Provide the (X, Y) coordinate of the cell's center where the given text is located.  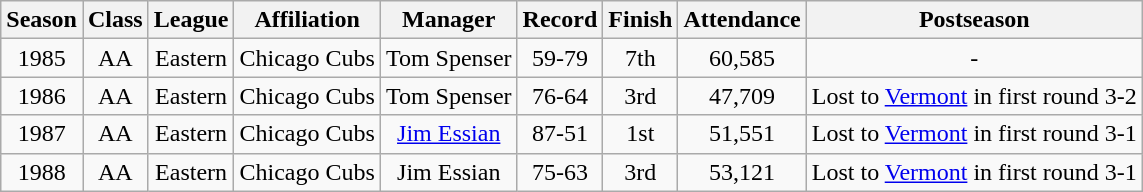
1988 (42, 172)
Record (560, 20)
- (974, 58)
87-51 (560, 134)
Manager (448, 20)
60,585 (742, 58)
7th (640, 58)
Attendance (742, 20)
Affiliation (307, 20)
53,121 (742, 172)
League (191, 20)
Season (42, 20)
1986 (42, 96)
Postseason (974, 20)
Finish (640, 20)
47,709 (742, 96)
1st (640, 134)
76-64 (560, 96)
1985 (42, 58)
75-63 (560, 172)
Lost to Vermont in first round 3-2 (974, 96)
1987 (42, 134)
59-79 (560, 58)
51,551 (742, 134)
Class (115, 20)
